Extract the (X, Y) coordinate from the center of the cell holding the provided text.  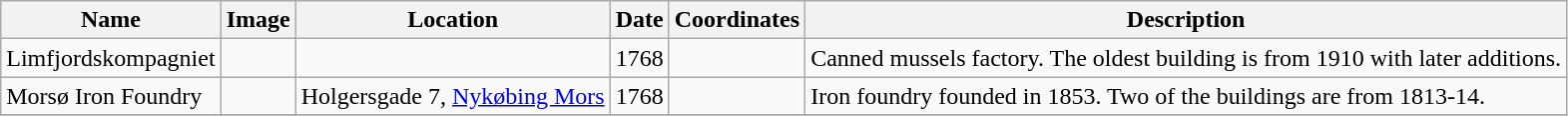
Coordinates (737, 20)
Image (258, 20)
Iron foundry founded in 1853. Two of the buildings are from 1813-14. (1186, 96)
Name (111, 20)
Canned mussels factory. The oldest building is from 1910 with later additions. (1186, 58)
Holgersgade 7, Nykøbing Mors (453, 96)
Morsø Iron Foundry (111, 96)
Description (1186, 20)
Location (453, 20)
Date (639, 20)
Limfjordskompagniet (111, 58)
